For the text-containing cell, return its midpoint in (X, Y) coordinate format. 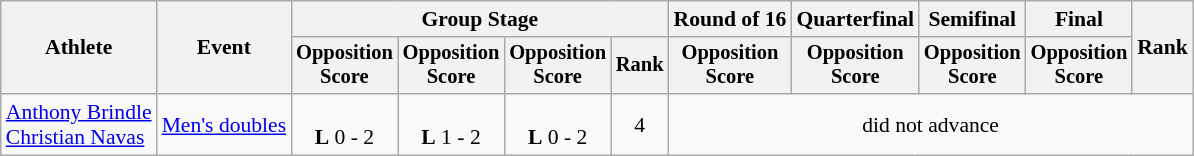
4 (640, 124)
Group Stage (480, 19)
Men's doubles (224, 124)
Round of 16 (730, 19)
Final (1080, 19)
Semifinal (972, 19)
L 1 - 2 (452, 124)
Event (224, 48)
Athlete (79, 48)
Quarterfinal (855, 19)
Anthony BrindleChristian Navas (79, 124)
did not advance (930, 124)
